For the text-containing cell, return its midpoint in (x, y) coordinate format. 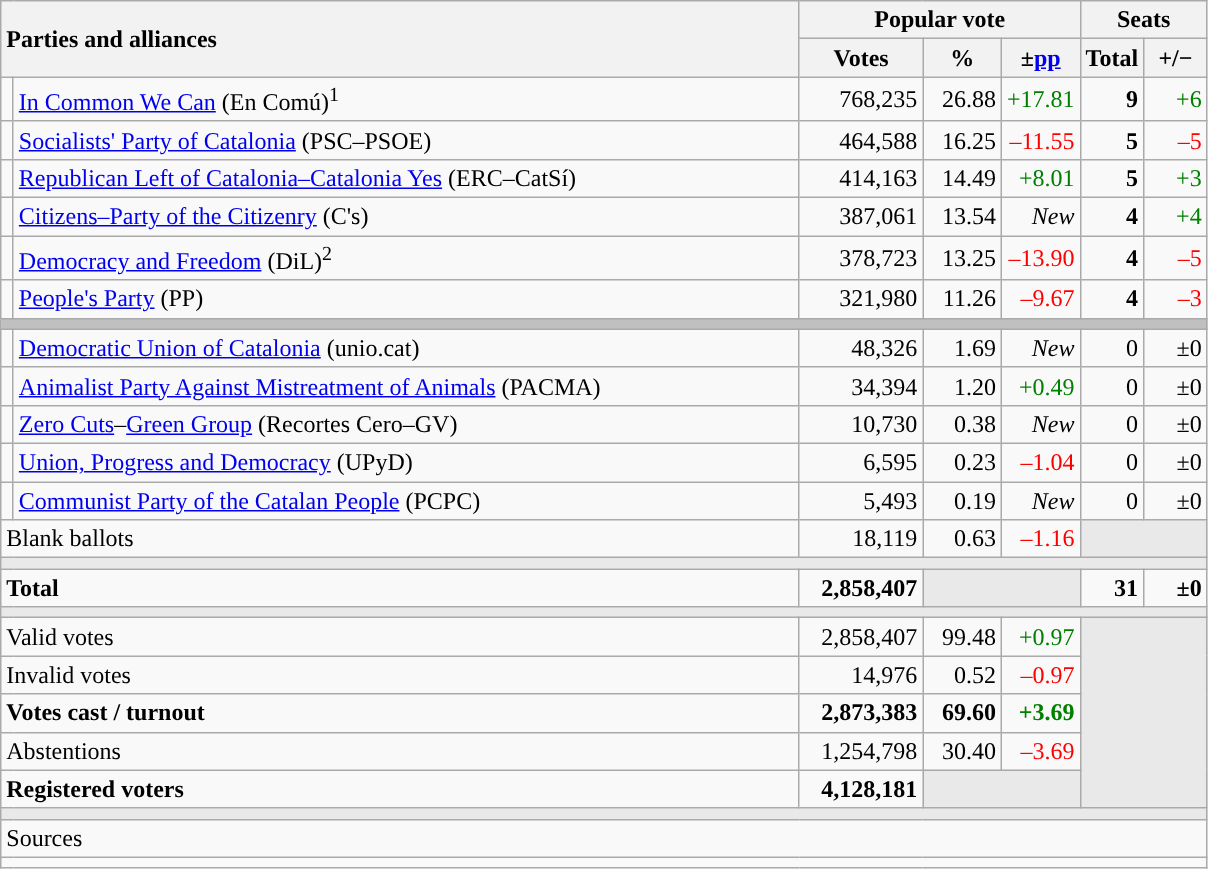
5,493 (861, 501)
Registered voters (400, 789)
Union, Progress and Democracy (UPyD) (406, 462)
Zero Cuts–Green Group (Recortes Cero–GV) (406, 424)
99.48 (962, 637)
+3 (1176, 178)
Invalid votes (400, 675)
6,595 (861, 462)
10,730 (861, 424)
Socialists' Party of Catalonia (PSC–PSOE) (406, 140)
18,119 (861, 539)
–3 (1176, 299)
Popular vote (940, 20)
–0.97 (1040, 675)
Abstentions (400, 751)
–1.04 (1040, 462)
Votes (861, 58)
0.23 (962, 462)
Communist Party of the Catalan People (PCPC) (406, 501)
+6 (1176, 100)
1,254,798 (861, 751)
Seats (1144, 20)
±pp (1040, 58)
387,061 (861, 217)
–9.67 (1040, 299)
48,326 (861, 348)
% (962, 58)
0.19 (962, 501)
30.40 (962, 751)
464,588 (861, 140)
+0.97 (1040, 637)
+8.01 (1040, 178)
31 (1112, 588)
16.25 (962, 140)
–11.55 (1040, 140)
0.63 (962, 539)
14,976 (861, 675)
69.60 (962, 713)
+3.69 (1040, 713)
Valid votes (400, 637)
4,128,181 (861, 789)
9 (1112, 100)
–13.90 (1040, 258)
+17.81 (1040, 100)
+0.49 (1040, 386)
26.88 (962, 100)
+4 (1176, 217)
1.20 (962, 386)
1.69 (962, 348)
+/− (1176, 58)
321,980 (861, 299)
Sources (604, 838)
People's Party (PP) (406, 299)
378,723 (861, 258)
414,163 (861, 178)
0.38 (962, 424)
Democratic Union of Catalonia (unio.cat) (406, 348)
0.52 (962, 675)
–3.69 (1040, 751)
In Common We Can (En Comú)1 (406, 100)
Republican Left of Catalonia–Catalonia Yes (ERC–CatSí) (406, 178)
Parties and alliances (400, 39)
–1.16 (1040, 539)
14.49 (962, 178)
13.54 (962, 217)
2,873,383 (861, 713)
Blank ballots (400, 539)
34,394 (861, 386)
768,235 (861, 100)
Democracy and Freedom (DiL)2 (406, 258)
11.26 (962, 299)
Votes cast / turnout (400, 713)
13.25 (962, 258)
Citizens–Party of the Citizenry (C's) (406, 217)
Animalist Party Against Mistreatment of Animals (PACMA) (406, 386)
